Search for the cell housing the specified text and yield its [X, Y] center coordinate. 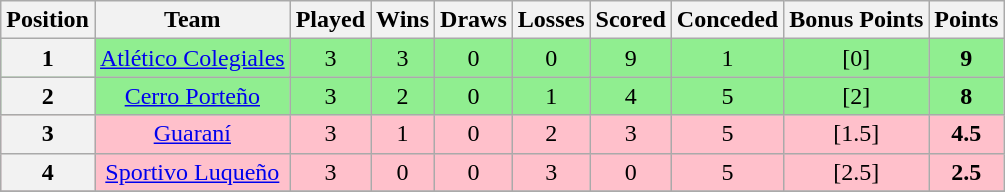
Wins [403, 20]
[0] [856, 58]
2.5 [966, 172]
[2] [856, 96]
Scored [630, 20]
[1.5] [856, 134]
Guaraní [192, 134]
8 [966, 96]
Bonus Points [856, 20]
Cerro Porteño [192, 96]
Team [192, 20]
Points [966, 20]
Losses [551, 20]
Draws [474, 20]
4.5 [966, 134]
[2.5] [856, 172]
Position [48, 20]
Conceded [727, 20]
Atlético Colegiales [192, 58]
Sportivo Luqueño [192, 172]
Played [330, 20]
